Find where the given text appears and provide that cell's center as (X, Y) coordinate. 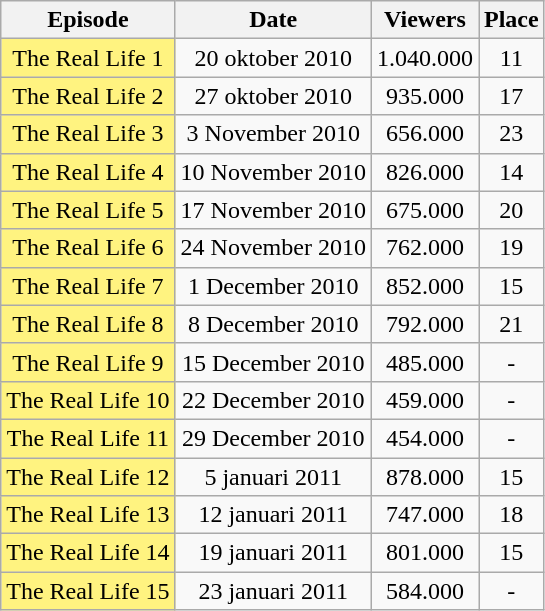
10 November 2010 (273, 172)
The Real Life 13 (88, 515)
12 januari 2011 (273, 515)
15 December 2010 (273, 362)
Place (511, 20)
23 (511, 134)
8 December 2010 (273, 324)
The Real Life 3 (88, 134)
656.000 (424, 134)
The Real Life 7 (88, 286)
801.000 (424, 553)
Viewers (424, 20)
The Real Life 8 (88, 324)
459.000 (424, 400)
584.000 (424, 591)
The Real Life 11 (88, 438)
22 December 2010 (273, 400)
20 oktober 2010 (273, 58)
747.000 (424, 515)
454.000 (424, 438)
The Real Life 2 (88, 96)
19 (511, 248)
878.000 (424, 477)
27 oktober 2010 (273, 96)
675.000 (424, 210)
The Real Life 1 (88, 58)
18 (511, 515)
1 December 2010 (273, 286)
The Real Life 12 (88, 477)
17 November 2010 (273, 210)
852.000 (424, 286)
The Real Life 10 (88, 400)
The Real Life 14 (88, 553)
14 (511, 172)
826.000 (424, 172)
3 November 2010 (273, 134)
19 januari 2011 (273, 553)
The Real Life 5 (88, 210)
485.000 (424, 362)
11 (511, 58)
Date (273, 20)
762.000 (424, 248)
The Real Life 9 (88, 362)
5 januari 2011 (273, 477)
24 November 2010 (273, 248)
1.040.000 (424, 58)
20 (511, 210)
The Real Life 6 (88, 248)
The Real Life 15 (88, 591)
The Real Life 4 (88, 172)
29 December 2010 (273, 438)
21 (511, 324)
23 januari 2011 (273, 591)
Episode (88, 20)
935.000 (424, 96)
17 (511, 96)
792.000 (424, 324)
